For the text-containing cell, return its midpoint in (x, y) coordinate format. 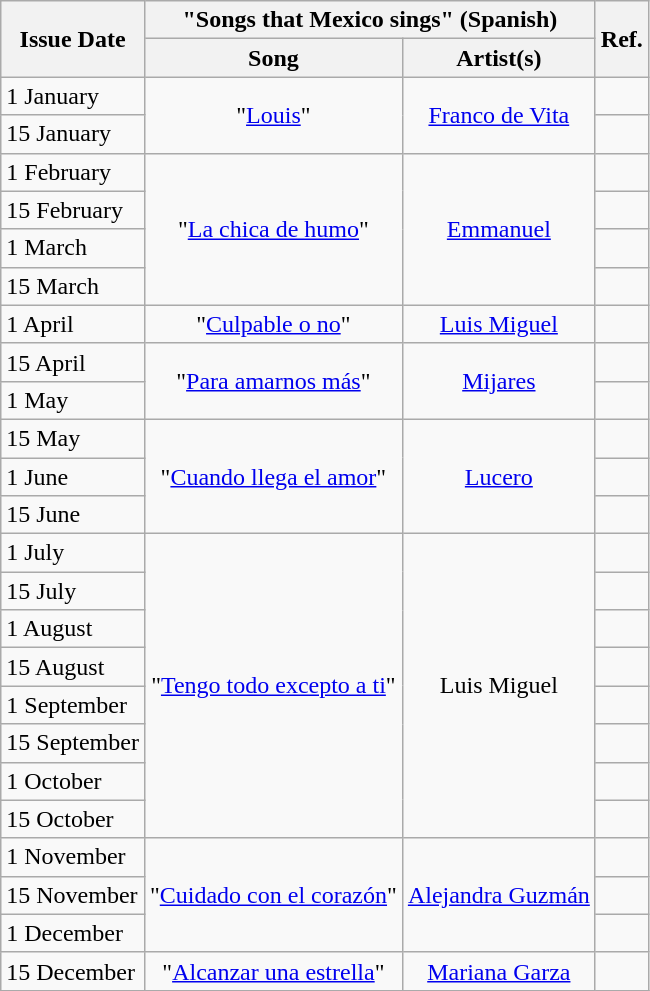
1 April (73, 324)
"Para amarnos más" (273, 381)
Alejandra Guzmán (498, 895)
15 September (73, 743)
15 May (73, 438)
"Alcanzar una estrella" (273, 971)
15 July (73, 591)
Lucero (498, 476)
1 August (73, 629)
15 April (73, 362)
1 October (73, 781)
"Cuidado con el corazón" (273, 895)
1 December (73, 933)
Issue Date (73, 39)
Mijares (498, 381)
Artist(s) (498, 58)
15 January (73, 134)
"Tengo todo excepto a ti" (273, 686)
"La chica de humo" (273, 229)
15 February (73, 210)
Mariana Garza (498, 971)
"Louis" (273, 115)
1 November (73, 857)
1 July (73, 553)
Ref. (622, 39)
1 January (73, 96)
"Songs that Mexico sings" (Spanish) (370, 20)
"Culpable o no" (273, 324)
1 March (73, 248)
Franco de Vita (498, 115)
"Cuando llega el amor" (273, 476)
15 November (73, 895)
15 December (73, 971)
15 August (73, 667)
1 June (73, 477)
15 June (73, 515)
Emmanuel (498, 229)
15 March (73, 286)
15 October (73, 819)
1 February (73, 172)
1 September (73, 705)
1 May (73, 400)
Song (273, 58)
